For the text-containing cell, return its midpoint in [X, Y] coordinate format. 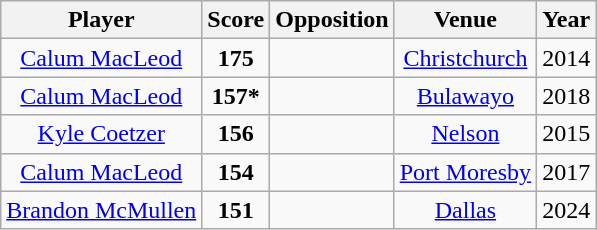
Port Moresby [465, 172]
Score [236, 20]
2018 [566, 96]
157* [236, 96]
Kyle Coetzer [102, 134]
156 [236, 134]
2017 [566, 172]
2024 [566, 210]
Venue [465, 20]
Nelson [465, 134]
Bulawayo [465, 96]
175 [236, 58]
Year [566, 20]
Player [102, 20]
Opposition [332, 20]
Brandon McMullen [102, 210]
Dallas [465, 210]
Christchurch [465, 58]
151 [236, 210]
2015 [566, 134]
154 [236, 172]
2014 [566, 58]
